Return (x, y) of the center of cell containing provided text 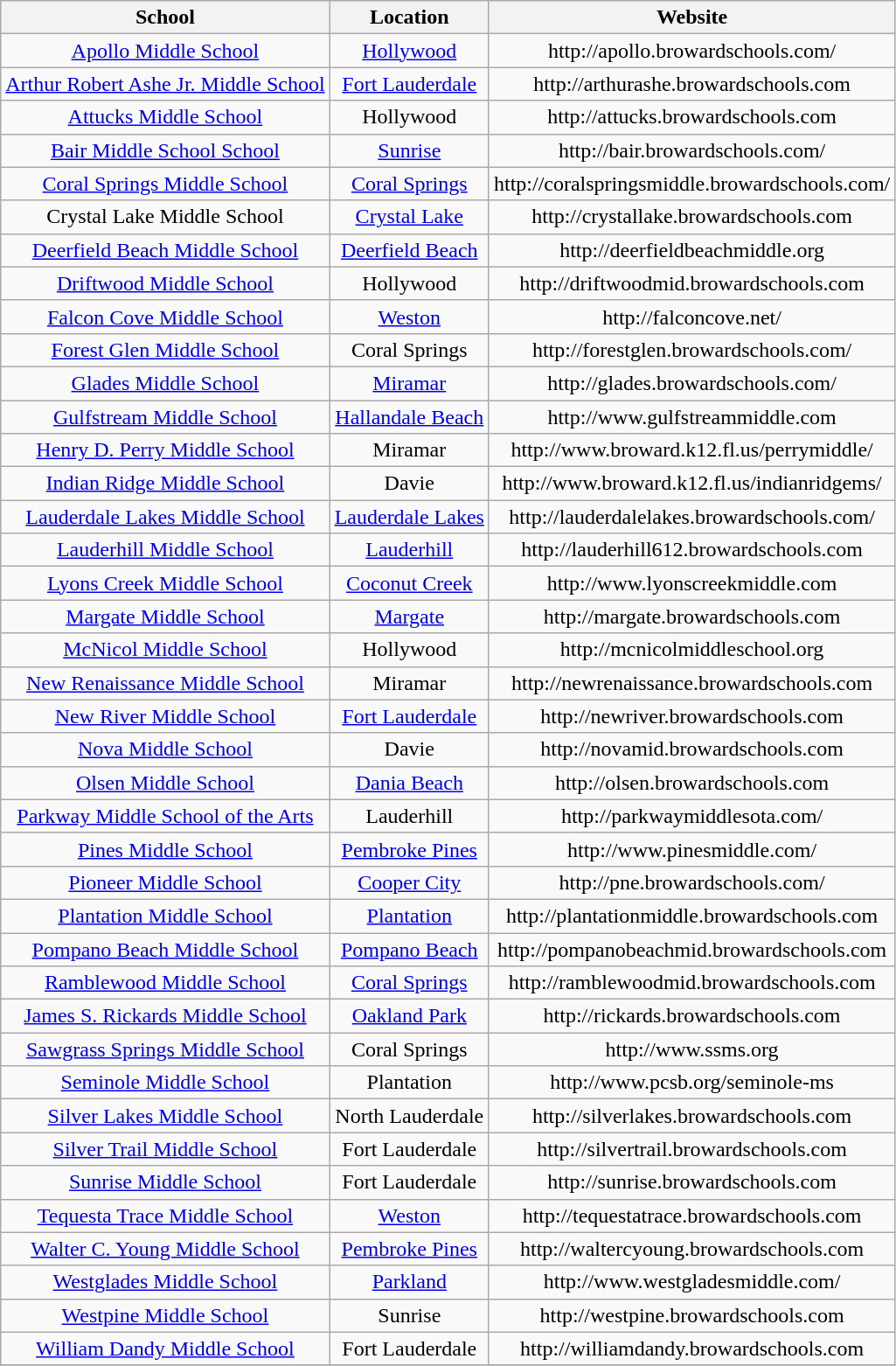
Nova Middle School (165, 749)
James S. Rickards Middle School (165, 1016)
Glades Middle School (165, 383)
http://www.broward.k12.fl.us/indianridgems/ (691, 484)
http://driftwoodmid.browardschools.com (691, 283)
http://westpine.browardschools.com (691, 1315)
Olsen Middle School (165, 783)
http://bair.browardschools.com/ (691, 150)
http://ramblewoodmid.browardschools.com (691, 983)
http://www.pcsb.org/seminole-ms (691, 1083)
Seminole Middle School (165, 1083)
http://www.lyonscreekmiddle.com (691, 583)
http://plantationmiddle.browardschools.com (691, 916)
Falcon Cove Middle School (165, 317)
http://sunrise.browardschools.com (691, 1182)
Lauderdale Lakes (409, 517)
Forest Glen Middle School (165, 350)
Silver Trail Middle School (165, 1149)
Lauderdale Lakes Middle School (165, 517)
Westglades Middle School (165, 1282)
http://olsen.browardschools.com (691, 783)
Oakland Park (409, 1016)
http://pne.browardschools.com/ (691, 882)
http://newrenaissance.browardschools.com (691, 683)
http://margate.browardschools.com (691, 617)
Tequesta Trace Middle School (165, 1216)
Margate Middle School (165, 617)
Pioneer Middle School (165, 882)
http://www.pinesmiddle.com/ (691, 849)
Deerfield Beach Middle School (165, 250)
http://newriver.browardschools.com (691, 716)
Silver Lakes Middle School (165, 1116)
Website (691, 17)
Parkland (409, 1282)
http://novamid.browardschools.com (691, 749)
http://coralspringsmiddle.browardschools.com/ (691, 184)
http://lauderhill612.browardschools.com (691, 550)
http://www.broward.k12.fl.us/perrymiddle/ (691, 450)
Apollo Middle School (165, 51)
Deerfield Beach (409, 250)
Coconut Creek (409, 583)
http://lauderdalelakes.browardschools.com/ (691, 517)
http://forestglen.browardschools.com/ (691, 350)
Pines Middle School (165, 849)
http://glades.browardschools.com/ (691, 383)
North Lauderdale (409, 1116)
William Dandy Middle School (165, 1349)
Ramblewood Middle School (165, 983)
Margate (409, 617)
Arthur Robert Ashe Jr. Middle School (165, 84)
http://tequestatrace.browardschools.com (691, 1216)
Coral Springs Middle School (165, 184)
http://silvertrail.browardschools.com (691, 1149)
Crystal Lake Middle School (165, 217)
Attucks Middle School (165, 117)
http://www.ssms.org (691, 1049)
http://www.gulfstreammiddle.com (691, 417)
Plantation Middle School (165, 916)
McNicol Middle School (165, 650)
Indian Ridge Middle School (165, 484)
http://attucks.browardschools.com (691, 117)
New Renaissance Middle School (165, 683)
Lyons Creek Middle School (165, 583)
http://deerfieldbeachmiddle.org (691, 250)
http://silverlakes.browardschools.com (691, 1116)
http://williamdandy.browardschools.com (691, 1349)
http://apollo.browardschools.com/ (691, 51)
Bair Middle School School (165, 150)
http://arthurashe.browardschools.com (691, 84)
Cooper City (409, 882)
Sunrise Middle School (165, 1182)
http://falconcove.net/ (691, 317)
Location (409, 17)
http://pompanobeachmid.browardschools.com (691, 949)
http://mcnicolmiddleschool.org (691, 650)
Walter C. Young Middle School (165, 1249)
Dania Beach (409, 783)
Sawgrass Springs Middle School (165, 1049)
New River Middle School (165, 716)
Gulfstream Middle School (165, 417)
Hallandale Beach (409, 417)
http://crystallake.browardschools.com (691, 217)
Pompano Beach (409, 949)
Westpine Middle School (165, 1315)
Lauderhill Middle School (165, 550)
Driftwood Middle School (165, 283)
Parkway Middle School of the Arts (165, 816)
Pompano Beach Middle School (165, 949)
http://rickards.browardschools.com (691, 1016)
Henry D. Perry Middle School (165, 450)
School (165, 17)
http://parkwaymiddlesota.com/ (691, 816)
http://www.westgladesmiddle.com/ (691, 1282)
http://waltercyoung.browardschools.com (691, 1249)
Crystal Lake (409, 217)
